Return [x, y] of the center of cell containing provided text 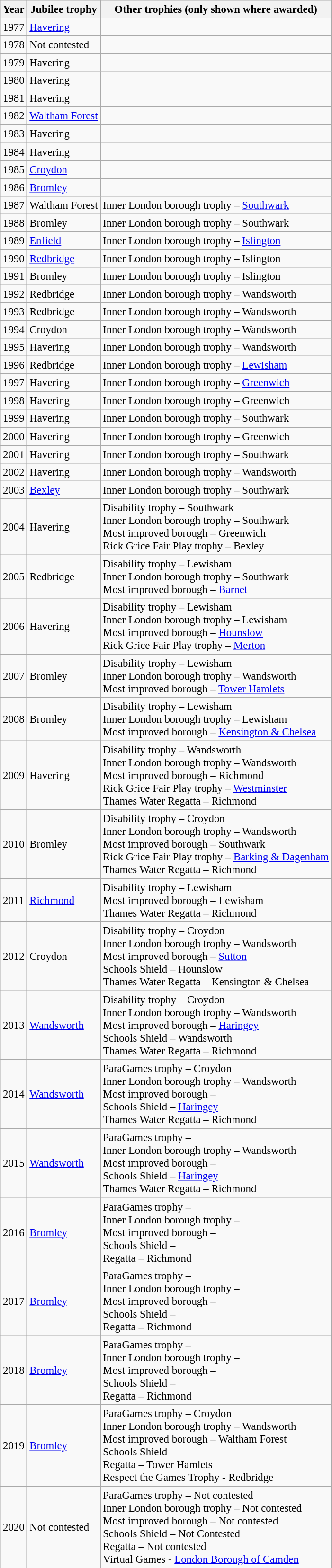
1980 [14, 80]
1987 [14, 205]
2019 [14, 1445]
1991 [14, 276]
2013 [14, 1026]
1995 [14, 347]
Disability trophy – LewishamInner London borough trophy – LewishamMost improved borough – Kensington & Chelsea [216, 719]
Other trophies (only shown where awarded) [216, 9]
2011 [14, 901]
Richmond [63, 901]
1984 [14, 152]
2007 [14, 676]
2004 [14, 527]
2016 [14, 1232]
1994 [14, 330]
1978 [14, 45]
2000 [14, 436]
2015 [14, 1163]
2005 [14, 576]
1985 [14, 169]
Inner London borough trophy – Lewisham [216, 365]
1993 [14, 312]
2009 [14, 776]
Disability trophy – LewishamInner London borough trophy – SouthwarkMost improved borough – Barnet [216, 576]
2020 [14, 1527]
Disability trophy – LewishamInner London borough trophy – LewishamMost improved borough – HounslowRick Grice Fair Play trophy – Merton [216, 627]
2001 [14, 454]
Enfield [63, 241]
1982 [14, 116]
1998 [14, 401]
Disability trophy – SouthwarkInner London borough trophy – SouthwarkMost improved borough – GreenwichRick Grice Fair Play trophy – Bexley [216, 527]
2002 [14, 472]
1999 [14, 419]
Disability trophy – LewishamMost improved borough – LewishamThames Water Regatta – Richmond [216, 901]
2017 [14, 1301]
1992 [14, 294]
1981 [14, 98]
1988 [14, 223]
1979 [14, 63]
2006 [14, 627]
2008 [14, 719]
Year [14, 9]
2003 [14, 490]
1996 [14, 365]
2018 [14, 1370]
1983 [14, 134]
1997 [14, 383]
2012 [14, 957]
Jubilee trophy [63, 9]
Bexley [63, 490]
Disability trophy – LewishamInner London borough trophy – WandsworthMost improved borough – Tower Hamlets [216, 676]
1986 [14, 187]
1990 [14, 258]
1977 [14, 27]
1989 [14, 241]
ParaGames trophy – CroydonInner London borough trophy – WandsworthMost improved borough –Schools Shield – HaringeyThames Water Regatta – Richmond [216, 1095]
ParaGames trophy –Inner London borough trophy – WandsworthMost improved borough –Schools Shield – HaringeyThames Water Regatta – Richmond [216, 1163]
2010 [14, 844]
2014 [14, 1095]
